Extract the [X, Y] coordinate from the center of the cell holding the provided text.  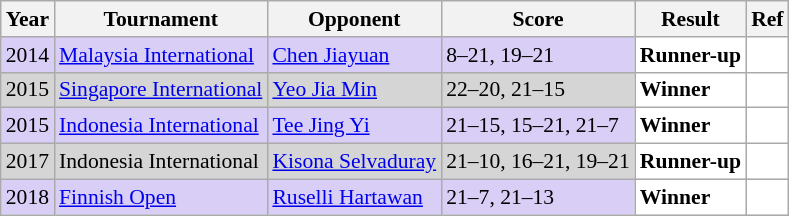
Malaysia International [160, 55]
21–15, 15–21, 21–7 [538, 126]
Chen Jiayuan [354, 55]
Singapore International [160, 90]
Finnish Open [160, 197]
21–10, 16–21, 19–21 [538, 162]
Opponent [354, 19]
2014 [28, 55]
Ruselli Hartawan [354, 197]
Result [690, 19]
Ref [767, 19]
Tournament [160, 19]
Tee Jing Yi [354, 126]
Year [28, 19]
8–21, 19–21 [538, 55]
Yeo Jia Min [354, 90]
21–7, 21–13 [538, 197]
22–20, 21–15 [538, 90]
2017 [28, 162]
2018 [28, 197]
Score [538, 19]
Kisona Selvaduray [354, 162]
